Scan for the cell matching the given text and deliver its (x, y) coordinate at center. 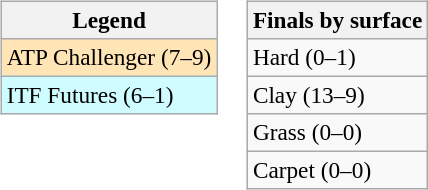
Hard (0–1) (337, 57)
Clay (13–9) (337, 95)
ITF Futures (6–1) (108, 95)
Grass (0–0) (337, 133)
Carpet (0–0) (337, 171)
Legend (108, 20)
Finals by surface (337, 20)
ATP Challenger (7–9) (108, 57)
